Return the (X, Y) coordinate for the center point of the cell that contains the specified text.  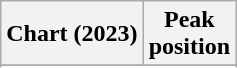
Peakposition (189, 34)
Chart (2023) (72, 34)
